Output the (x, y) coordinate of the center of the cell containing the given text.  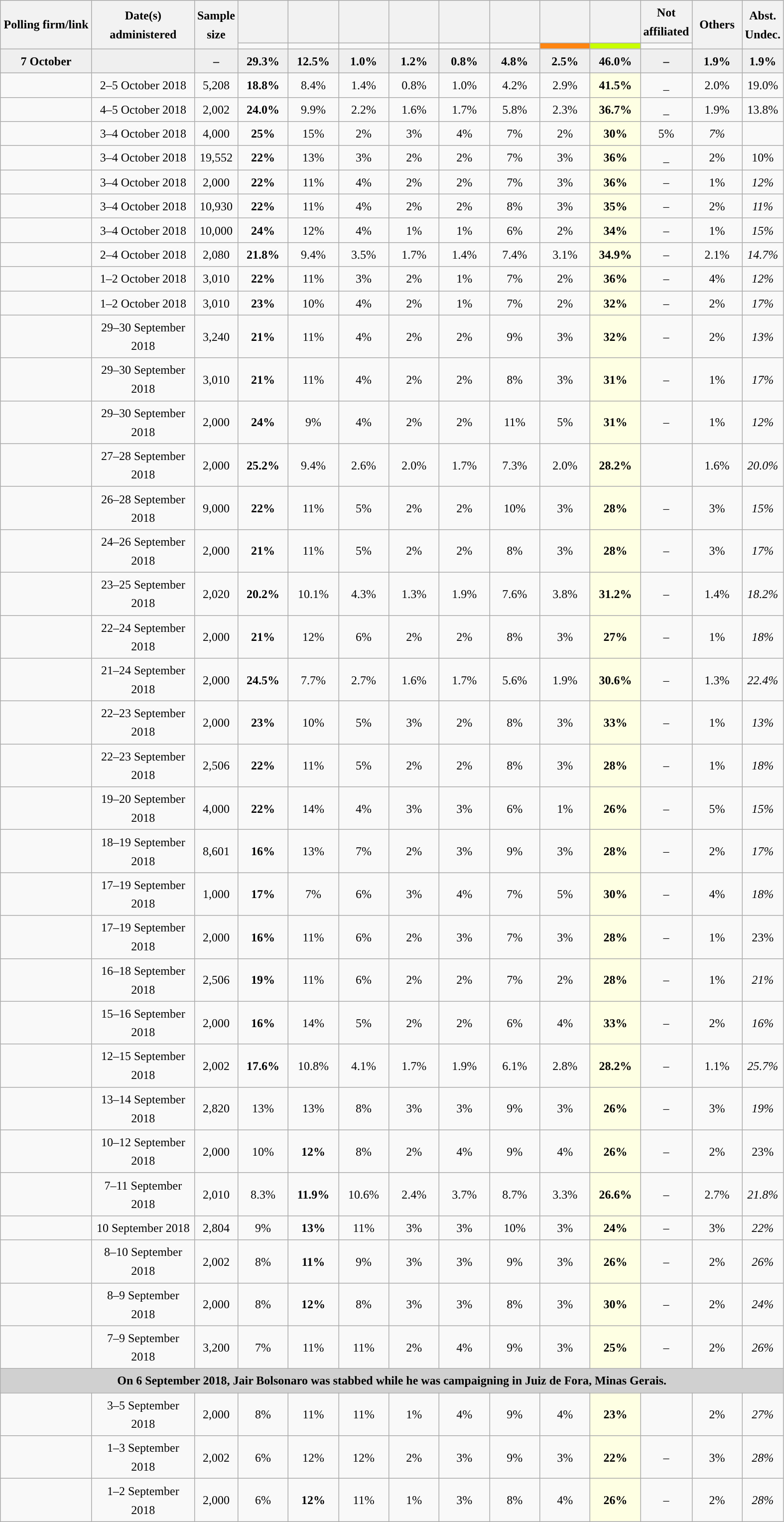
2.6% (364, 465)
2.3% (565, 110)
20.2% (263, 594)
8.7% (515, 1194)
2–5 October 2018 (143, 85)
1–3 September 2018 (143, 1457)
3.7% (464, 1194)
10 September 2018 (143, 1228)
Date(s)administered (143, 25)
4–5 October 2018 (143, 110)
18.8% (263, 85)
7.4% (515, 254)
25.2% (263, 465)
15–16 September 2018 (143, 1023)
19–20 September 2018 (143, 808)
7.7% (314, 680)
30.6% (616, 680)
Samplesize (216, 25)
18–19 September 2018 (143, 851)
4.3% (364, 594)
20.0% (763, 465)
1–2 September 2018 (143, 1500)
10–12 September 2018 (143, 1151)
8–10 September 2018 (143, 1261)
18.2% (763, 594)
3.5% (364, 254)
3.3% (565, 1194)
19,552 (216, 157)
3,200 (216, 1347)
46.0% (616, 61)
7.6% (515, 594)
24–26 September 2018 (143, 551)
31.2% (616, 594)
12–15 September 2018 (143, 1065)
17.6% (263, 1065)
24.0% (263, 110)
2.8% (565, 1065)
2,820 (216, 1108)
10,930 (216, 206)
3,240 (216, 336)
19.0% (763, 85)
26.6% (616, 1194)
27–28 September 2018 (143, 465)
Abst.Undec. (763, 25)
13.8% (763, 110)
On 6 September 2018, Jair Bolsonaro was stabbed while he was campaigning in Juiz de Fora, Minas Gerais. (392, 1380)
3–5 September 2018 (143, 1414)
2–4 October 2018 (143, 254)
16–18 September 2018 (143, 980)
3.8% (565, 594)
2,010 (216, 1194)
Notaffiliated (666, 22)
21–24 September 2018 (143, 680)
2,804 (216, 1228)
Others (717, 25)
34.9% (616, 254)
41.5% (616, 85)
12.5% (314, 61)
9,000 (216, 508)
6.1% (515, 1065)
4.2% (515, 85)
13–14 September 2018 (143, 1108)
2.2% (364, 110)
10.6% (364, 1194)
10.8% (314, 1065)
1.1% (717, 1065)
7–9 September 2018 (143, 1347)
Polling firm/link (46, 25)
4.1% (364, 1065)
23–25 September 2018 (143, 594)
22.4% (763, 680)
8–9 September 2018 (143, 1304)
7.3% (515, 465)
1.2% (414, 61)
4.8% (515, 61)
2.1% (717, 254)
7 October (46, 61)
1,000 (216, 894)
34% (616, 230)
10.1% (314, 594)
29.3% (263, 61)
10,000 (216, 230)
8,601 (216, 851)
7–11 September 2018 (143, 1194)
5.6% (515, 680)
11.9% (314, 1194)
8.3% (263, 1194)
2.5% (565, 61)
2.4% (414, 1194)
14.7% (763, 254)
5,208 (216, 85)
5.8% (515, 110)
2,080 (216, 254)
26–28 September 2018 (143, 508)
2.9% (565, 85)
8.4% (314, 85)
2,020 (216, 594)
36.7% (616, 110)
25.7% (763, 1065)
3.1% (565, 254)
24.5% (263, 680)
22–24 September 2018 (143, 636)
9.9% (314, 110)
35% (616, 206)
